For the text-containing cell, return its midpoint in (X, Y) coordinate format. 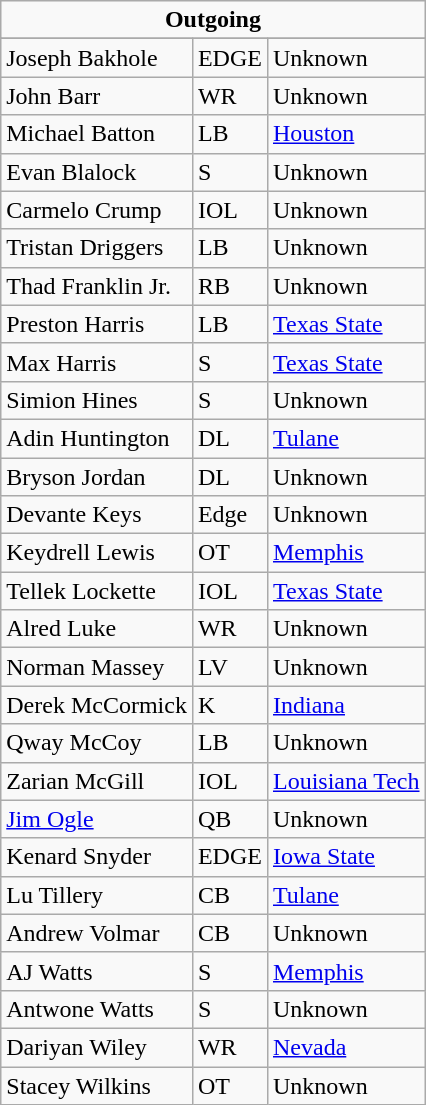
Tristan Driggers (97, 248)
RB (230, 286)
Lu Tillery (97, 895)
Bryson Jordan (97, 477)
Alred Luke (97, 629)
AJ Watts (97, 971)
Michael Batton (97, 134)
John Barr (97, 96)
Kenard Snyder (97, 857)
Norman Massey (97, 667)
Indiana (346, 705)
Joseph Bakhole (97, 58)
Tellek Lockette (97, 591)
Adin Huntington (97, 438)
Stacey Wilkins (97, 1085)
Devante Keys (97, 515)
K (230, 705)
Jim Ogle (97, 819)
Derek McCormick (97, 705)
Andrew Volmar (97, 933)
Houston (346, 134)
Nevada (346, 1047)
QB (230, 819)
Preston Harris (97, 324)
Louisiana Tech (346, 781)
Antwone Watts (97, 1009)
Qway McCoy (97, 743)
Carmelo Crump (97, 210)
Dariyan Wiley (97, 1047)
Iowa State (346, 857)
LV (230, 667)
Evan Blalock (97, 172)
Thad Franklin Jr. (97, 286)
Zarian McGill (97, 781)
Edge (230, 515)
Outgoing (213, 20)
Max Harris (97, 362)
Keydrell Lewis (97, 553)
Simion Hines (97, 400)
